Search for the cell housing the specified text and yield its [X, Y] center coordinate. 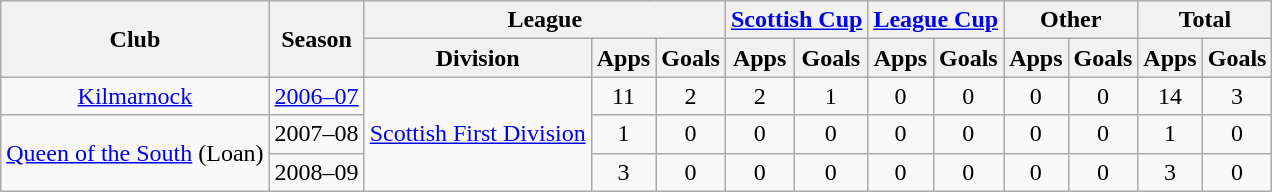
2006–07 [316, 96]
Kilmarnock [135, 96]
Scottish First Division [478, 134]
Scottish Cup [796, 20]
Queen of the South (Loan) [135, 153]
Division [478, 58]
Other [1071, 20]
14 [1170, 96]
League Cup [936, 20]
11 [623, 96]
League [544, 20]
2007–08 [316, 134]
2008–09 [316, 172]
Season [316, 39]
Club [135, 39]
Total [1205, 20]
